Output the (X, Y) coordinate of the center of the cell containing the given text.  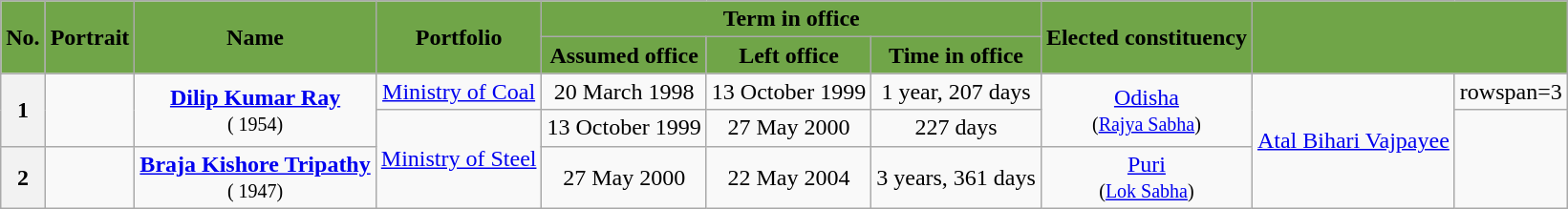
Term in office (791, 19)
Braja Kishore Tripathy( 1947) (255, 178)
Dilip Kumar Ray( 1954) (255, 110)
Odisha(Rajya Sabha) (1147, 110)
3 years, 361 days (956, 178)
2 (23, 178)
227 days (956, 128)
20 March 1998 (624, 92)
Puri(Lok Sabha) (1147, 178)
Elected constituency (1147, 37)
Ministry of Steel (459, 158)
Portfolio (459, 37)
rowspan=3 (1511, 92)
Assumed office (624, 55)
22 May 2004 (788, 178)
1 year, 207 days (956, 92)
Ministry of Coal (459, 92)
Atal Bihari Vajpayee (1353, 141)
Time in office (956, 55)
Left office (788, 55)
1 (23, 110)
Portrait (90, 37)
Name (255, 37)
No. (23, 37)
